Return the [X, Y] coordinate for the center point of the cell that contains the specified text.  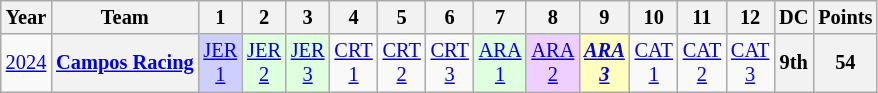
4 [353, 17]
JER3 [308, 63]
7 [500, 17]
9 [604, 17]
11 [702, 17]
3 [308, 17]
CRT1 [353, 63]
CRT3 [450, 63]
Campos Racing [124, 63]
6 [450, 17]
ARA2 [552, 63]
10 [654, 17]
Team [124, 17]
Points [845, 17]
DC [794, 17]
8 [552, 17]
5 [402, 17]
9th [794, 63]
JER1 [220, 63]
JER2 [264, 63]
ARA1 [500, 63]
2 [264, 17]
CAT2 [702, 63]
ARA3 [604, 63]
2024 [26, 63]
1 [220, 17]
12 [750, 17]
Year [26, 17]
CRT2 [402, 63]
54 [845, 63]
CAT1 [654, 63]
CAT3 [750, 63]
